For the text-containing cell, return its midpoint in [X, Y] coordinate format. 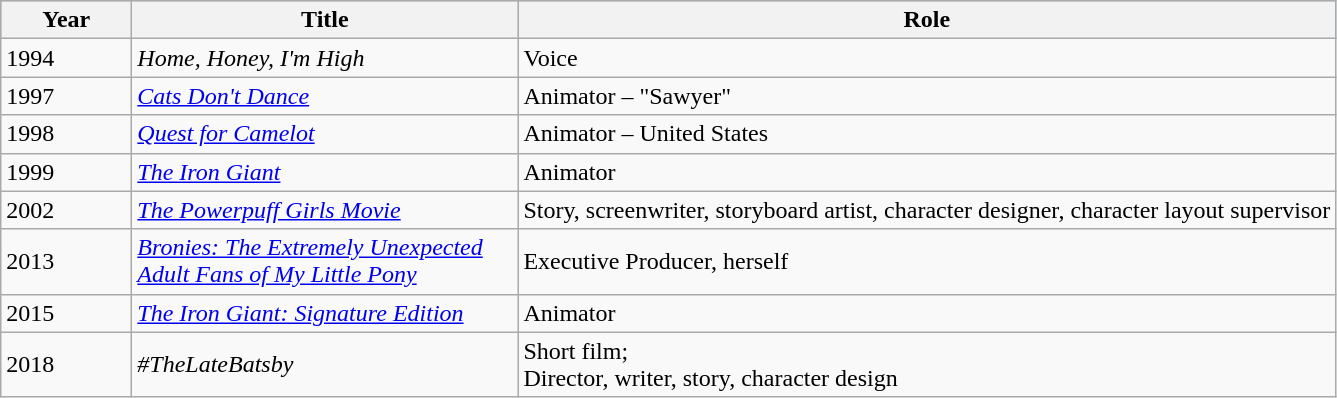
The Powerpuff Girls Movie [325, 210]
Voice [927, 58]
Story, screenwriter, storyboard artist, character designer, character layout supervisor [927, 210]
The Iron Giant: Signature Edition [325, 313]
2018 [66, 364]
Quest for Camelot [325, 134]
Short film;Director, writer, story, character design [927, 364]
Bronies: The Extremely Unexpected Adult Fans of My Little Pony [325, 262]
The Iron Giant [325, 172]
Role [927, 20]
Animator – United States [927, 134]
Title [325, 20]
#TheLateBatsby [325, 364]
Executive Producer, herself [927, 262]
1997 [66, 96]
2015 [66, 313]
Animator – "Sawyer" [927, 96]
Home, Honey, I'm High [325, 58]
Cats Don't Dance [325, 96]
1998 [66, 134]
1994 [66, 58]
Year [66, 20]
2013 [66, 262]
2002 [66, 210]
1999 [66, 172]
